From the cell containing the given text, extract its center point as [X, Y] coordinate. 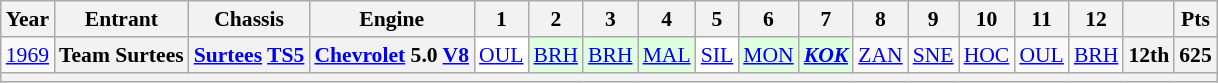
SNE [934, 55]
12th [1148, 55]
Surtees TS5 [250, 55]
ZAN [880, 55]
1 [501, 19]
Entrant [122, 19]
Pts [1196, 19]
Year [28, 19]
5 [718, 19]
2 [556, 19]
10 [987, 19]
MAL [667, 55]
SIL [718, 55]
6 [768, 19]
12 [1096, 19]
1969 [28, 55]
625 [1196, 55]
KOK [826, 55]
11 [1041, 19]
MON [768, 55]
Engine [392, 19]
Team Surtees [122, 55]
3 [610, 19]
9 [934, 19]
HOC [987, 55]
8 [880, 19]
7 [826, 19]
Chevrolet 5.0 V8 [392, 55]
4 [667, 19]
Chassis [250, 19]
